Identify which cell holds the provided text, then report its [X, Y] central coordinate. 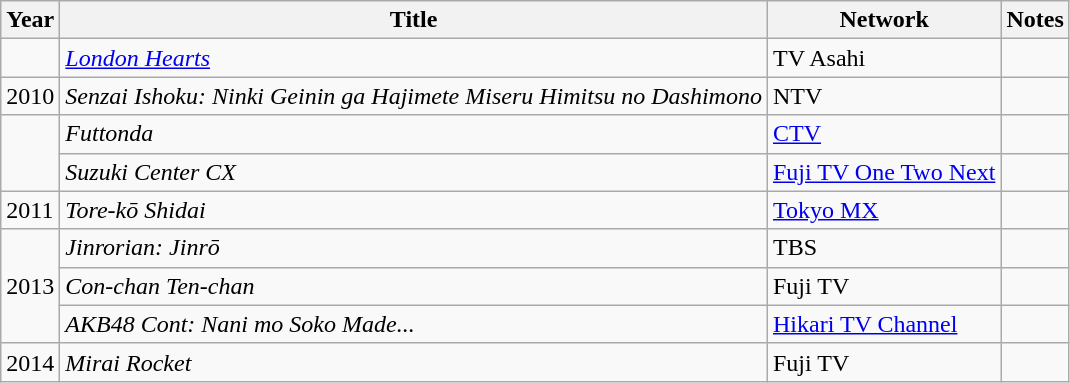
Suzuki Center CX [414, 172]
2010 [30, 96]
London Hearts [414, 58]
TBS [884, 248]
2011 [30, 210]
Notes [1035, 20]
Jinrorian: Jinrō [414, 248]
Tokyo MX [884, 210]
AKB48 Cont: Nani mo Soko Made... [414, 324]
CTV [884, 134]
Fuji TV One Two Next [884, 172]
Hikari TV Channel [884, 324]
Con-chan Ten-chan [414, 286]
2014 [30, 362]
Mirai Rocket [414, 362]
Year [30, 20]
Title [414, 20]
TV Asahi [884, 58]
Tore-kō Shidai [414, 210]
Senzai Ishoku: Ninki Geinin ga Hajimete Miseru Himitsu no Dashimono [414, 96]
Futtonda [414, 134]
Network [884, 20]
NTV [884, 96]
2013 [30, 286]
